From the cell containing the given text, extract its center point as [x, y] coordinate. 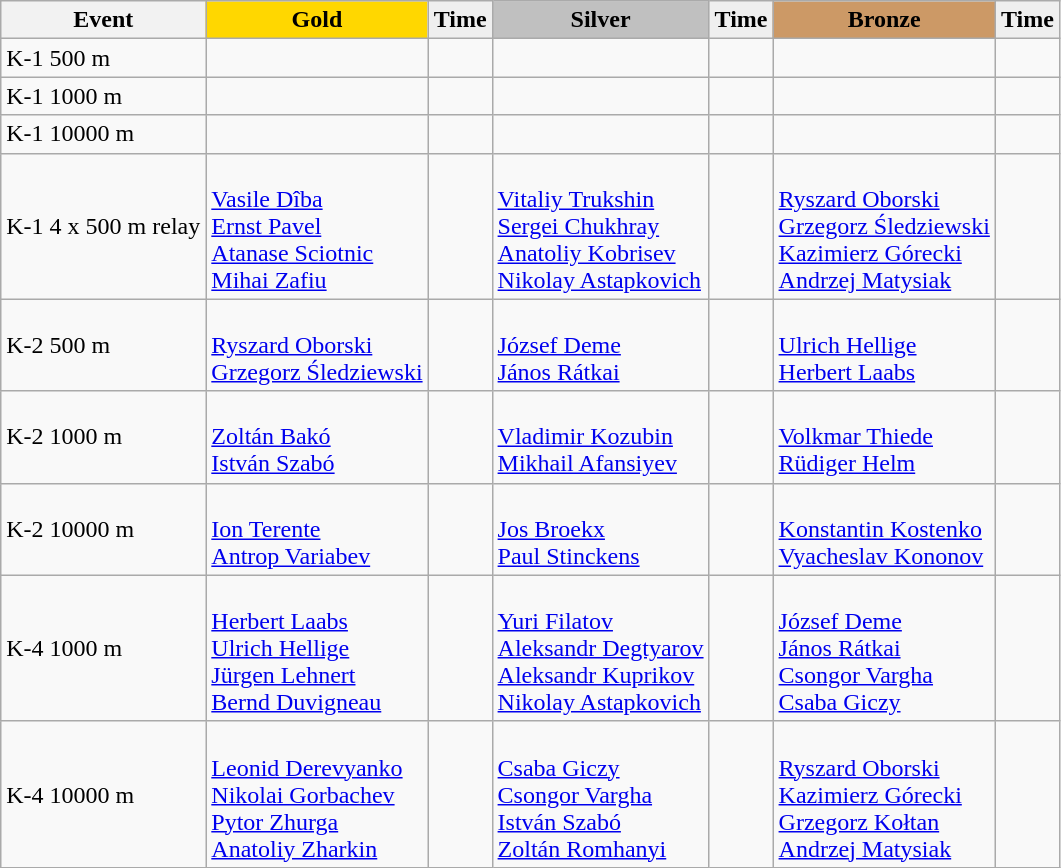
Vladimir KozubinMikhail Afansiyev [600, 437]
Csaba GiczyCsongor VarghaIstván SzabóZoltán Romhanyi [600, 794]
Bronze [884, 20]
Silver [600, 20]
K-1 500 m [104, 58]
K-2 1000 m [104, 437]
Leonid DerevyankoNikolai GorbachevPytor ZhurgaAnatoliy Zharkin [317, 794]
Vasile DîbaErnst PavelAtanase SciotnicMihai Zafiu [317, 226]
Volkmar ThiedeRüdiger Helm [884, 437]
József DemeJános RátkaiCsongor VarghaCsaba Giczy [884, 648]
Ryszard OborskiKazimierz GóreckiGrzegorz KołtanAndrzej Matysiak [884, 794]
K-2 10000 m [104, 529]
Yuri FilatovAleksandr DegtyarovAleksandr KuprikovNikolay Astapkovich [600, 648]
Jos BroekxPaul Stinckens [600, 529]
József DemeJános Rátkai [600, 345]
Herbert LaabsUlrich HelligeJürgen LehnertBernd Duvigneau [317, 648]
Zoltán BakóIstván Szabó [317, 437]
Ulrich HelligeHerbert Laabs [884, 345]
K-2 500 m [104, 345]
K-1 4 x 500 m relay [104, 226]
K-4 10000 m [104, 794]
Ion TerenteAntrop Variabev [317, 529]
K-4 1000 m [104, 648]
K-1 1000 m [104, 96]
Vitaliy TrukshinSergei ChukhrayAnatoliy KobrisevNikolay Astapkovich [600, 226]
Gold [317, 20]
Ryszard OborskiGrzegorz Śledziewski [317, 345]
Konstantin KostenkoVyacheslav Kononov [884, 529]
Ryszard OborskiGrzegorz ŚledziewskiKazimierz GóreckiAndrzej Matysiak [884, 226]
K-1 10000 m [104, 134]
Event [104, 20]
